Determine the [X, Y] coordinate at the center of the cell enclosing the given text.  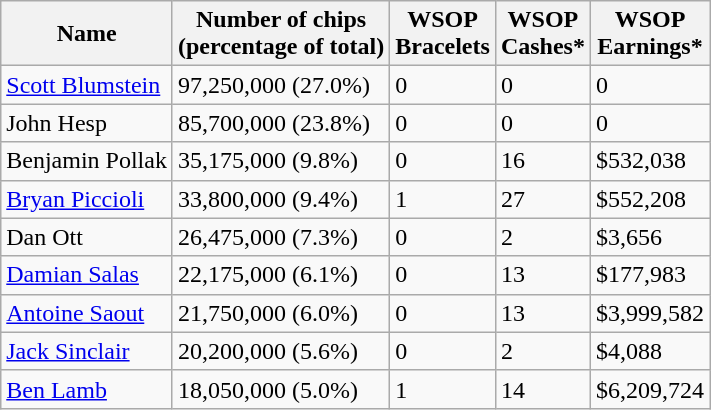
35,175,000 (9.8%) [280, 161]
Bryan Piccioli [87, 199]
20,200,000 (5.6%) [280, 351]
27 [542, 199]
Scott Blumstein [87, 85]
Antoine Saout [87, 313]
14 [542, 389]
Ben Lamb [87, 389]
22,175,000 (6.1%) [280, 275]
85,700,000 (23.8%) [280, 123]
Damian Salas [87, 275]
26,475,000 (7.3%) [280, 237]
97,250,000 (27.0%) [280, 85]
WSOPBracelets [443, 34]
$177,983 [650, 275]
Benjamin Pollak [87, 161]
WSOPCashes* [542, 34]
John Hesp [87, 123]
$3,999,582 [650, 313]
21,750,000 (6.0%) [280, 313]
$4,088 [650, 351]
18,050,000 (5.0%) [280, 389]
WSOPEarnings* [650, 34]
Dan Ott [87, 237]
$3,656 [650, 237]
$552,208 [650, 199]
$532,038 [650, 161]
Number of chips(percentage of total) [280, 34]
$6,209,724 [650, 389]
Name [87, 34]
16 [542, 161]
Jack Sinclair [87, 351]
33,800,000 (9.4%) [280, 199]
